Capture the cell that displays the provided text and extract its (x, y) central coordinate. 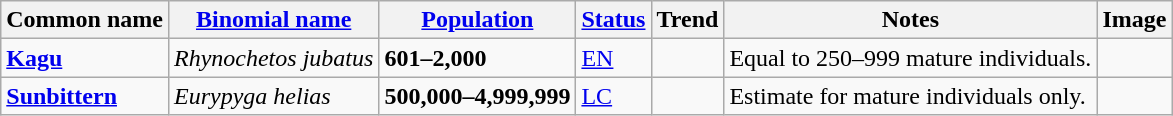
500,000–4,999,999 (478, 96)
Equal to 250–999 mature individuals. (910, 58)
Sunbittern (85, 96)
Estimate for mature individuals only. (910, 96)
Notes (910, 20)
Eurypyga helias (273, 96)
601–2,000 (478, 58)
Common name (85, 20)
Population (478, 20)
Trend (688, 20)
Kagu (85, 58)
Status (614, 20)
Binomial name (273, 20)
Image (1134, 20)
EN (614, 58)
LC (614, 96)
Rhynochetos jubatus (273, 58)
